Identify which cell holds the provided text, then report its [x, y] central coordinate. 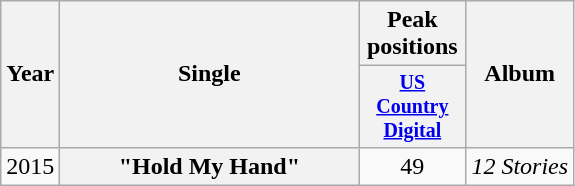
12 Stories [520, 166]
Year [30, 74]
US Country Digital [412, 106]
Single [210, 74]
"Hold My Hand" [210, 166]
Album [520, 74]
Peak positions [412, 34]
49 [412, 166]
2015 [30, 166]
